From the cell containing the given text, extract its center point as (x, y) coordinate. 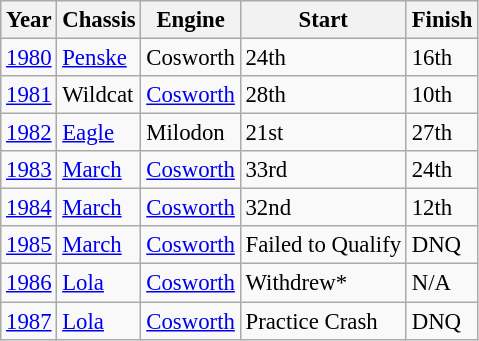
Year (29, 20)
Penske (99, 58)
Wildcat (99, 95)
N/A (442, 283)
10th (442, 95)
Engine (190, 20)
27th (442, 133)
Milodon (190, 133)
1981 (29, 95)
32nd (323, 208)
1984 (29, 208)
21st (323, 133)
Start (323, 20)
28th (323, 95)
1982 (29, 133)
1985 (29, 245)
Chassis (99, 20)
12th (442, 208)
Practice Crash (323, 321)
1987 (29, 321)
16th (442, 58)
1986 (29, 283)
Finish (442, 20)
Eagle (99, 133)
Failed to Qualify (323, 245)
Withdrew* (323, 283)
1980 (29, 58)
1983 (29, 170)
33rd (323, 170)
